Locate the cell with the specified text and output its (x, y) center coordinate. 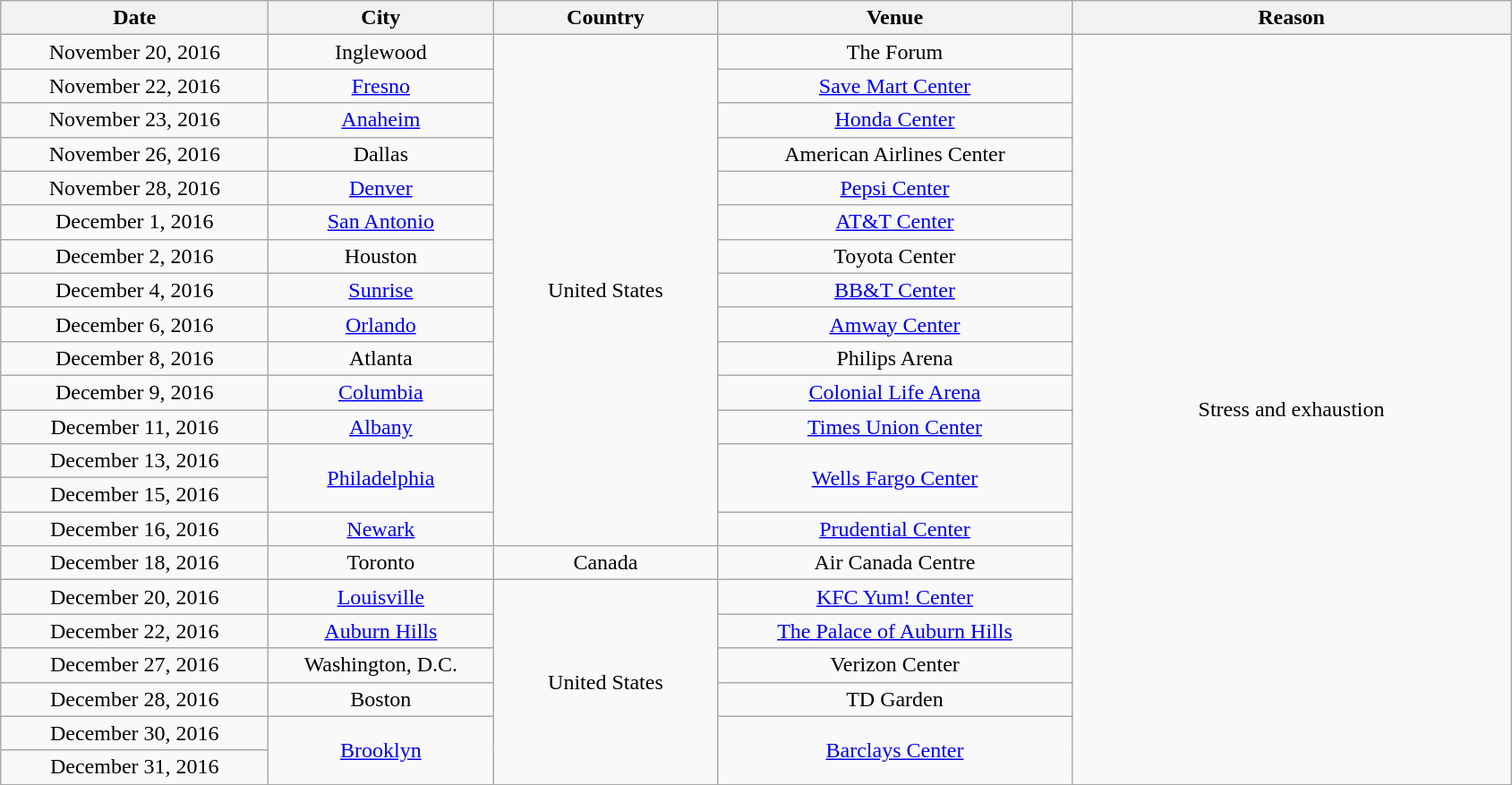
Auburn Hills (381, 631)
December 2, 2016 (134, 256)
November 26, 2016 (134, 154)
November 23, 2016 (134, 120)
The Palace of Auburn Hills (895, 631)
Venue (895, 18)
November 20, 2016 (134, 52)
December 6, 2016 (134, 324)
Pepsi Center (895, 188)
December 13, 2016 (134, 461)
Philadelphia (381, 478)
Wells Fargo Center (895, 478)
December 28, 2016 (134, 699)
December 9, 2016 (134, 392)
November 28, 2016 (134, 188)
Prudential Center (895, 529)
Inglewood (381, 52)
Dallas (381, 154)
City (381, 18)
AT&T Center (895, 222)
December 30, 2016 (134, 733)
Albany (381, 427)
Philips Arena (895, 358)
Colonial Life Arena (895, 392)
Country (605, 18)
Reason (1291, 18)
Orlando (381, 324)
December 15, 2016 (134, 495)
Denver (381, 188)
San Antonio (381, 222)
December 22, 2016 (134, 631)
Columbia (381, 392)
Toronto (381, 563)
Toyota Center (895, 256)
Verizon Center (895, 665)
Canada (605, 563)
Stress and exhaustion (1291, 410)
Anaheim (381, 120)
Air Canada Centre (895, 563)
December 1, 2016 (134, 222)
December 8, 2016 (134, 358)
American Airlines Center (895, 154)
Washington, D.C. (381, 665)
December 11, 2016 (134, 427)
Times Union Center (895, 427)
Amway Center (895, 324)
BB&T Center (895, 290)
Newark (381, 529)
December 18, 2016 (134, 563)
November 22, 2016 (134, 86)
Date (134, 18)
Honda Center (895, 120)
Houston (381, 256)
Brooklyn (381, 750)
Sunrise (381, 290)
December 27, 2016 (134, 665)
TD Garden (895, 699)
December 4, 2016 (134, 290)
December 16, 2016 (134, 529)
KFC Yum! Center (895, 597)
Atlanta (381, 358)
Save Mart Center (895, 86)
Boston (381, 699)
Barclays Center (895, 750)
December 31, 2016 (134, 767)
The Forum (895, 52)
Louisville (381, 597)
December 20, 2016 (134, 597)
Fresno (381, 86)
